Locate the cell with the specified text and output its (X, Y) center coordinate. 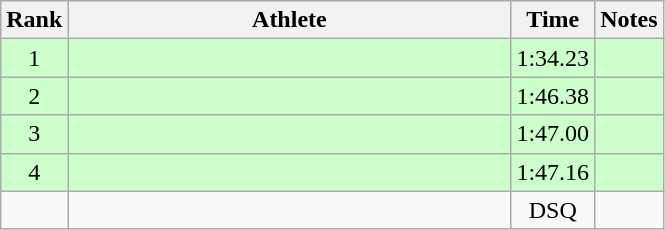
4 (34, 172)
Notes (629, 20)
Rank (34, 20)
1 (34, 58)
1:47.00 (553, 134)
1:34.23 (553, 58)
1:47.16 (553, 172)
DSQ (553, 210)
2 (34, 96)
Time (553, 20)
Athlete (290, 20)
3 (34, 134)
1:46.38 (553, 96)
